Detect which cell encompasses the target text, then output its [X, Y] center coordinate. 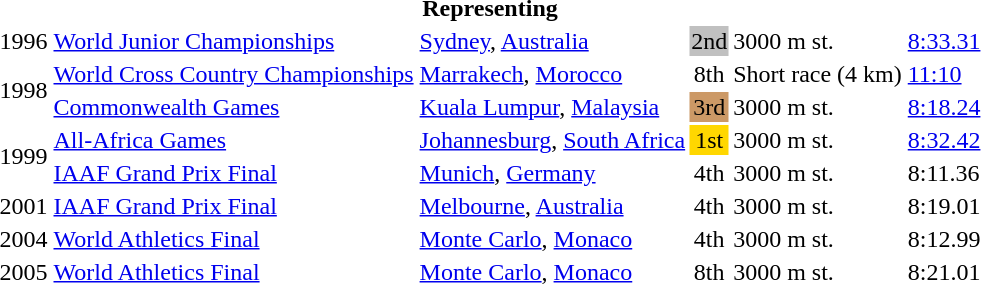
Johannesburg, South Africa [552, 140]
1st [710, 140]
Marrakech, Morocco [552, 74]
World Cross Country Championships [234, 74]
Kuala Lumpur, Malaysia [552, 107]
8th [710, 74]
3rd [710, 107]
Short race (4 km) [818, 74]
Monte Carlo, Monaco [552, 239]
Sydney, Australia [552, 41]
2nd [710, 41]
All-Africa Games [234, 140]
World Junior Championships [234, 41]
Commonwealth Games [234, 107]
Melbourne, Australia [552, 206]
World Athletics Final [234, 239]
Munich, Germany [552, 173]
